Locate the cell with the specified text and output its (x, y) center coordinate. 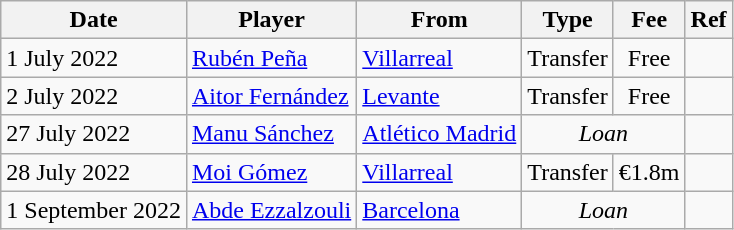
Manu Sánchez (271, 134)
Moi Gómez (271, 172)
Date (94, 20)
Ref (708, 20)
Aitor Fernández (271, 96)
Abde Ezzalzouli (271, 210)
2 July 2022 (94, 96)
Player (271, 20)
€1.8m (649, 172)
Type (568, 20)
Atlético Madrid (440, 134)
Fee (649, 20)
From (440, 20)
28 July 2022 (94, 172)
Levante (440, 96)
Barcelona (440, 210)
Rubén Peña (271, 58)
1 July 2022 (94, 58)
1 September 2022 (94, 210)
27 July 2022 (94, 134)
